Find where the given text appears and provide that cell's center as (X, Y) coordinate. 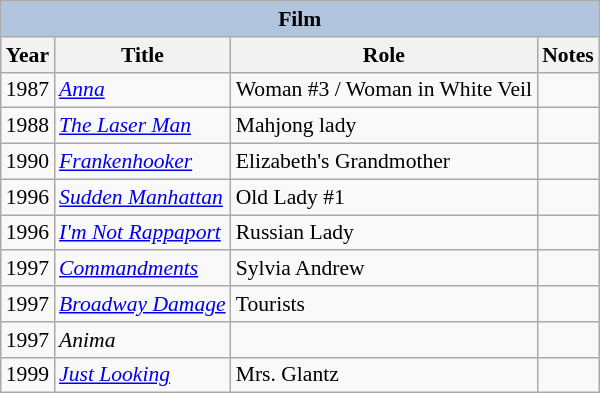
Broadway Damage (142, 304)
Russian Lady (384, 233)
1990 (28, 162)
The Laser Man (142, 126)
1999 (28, 375)
Mahjong lady (384, 126)
Woman #3 / Woman in White Veil (384, 90)
Film (300, 19)
1988 (28, 126)
Year (28, 55)
Just Looking (142, 375)
Sylvia Andrew (384, 269)
Notes (568, 55)
Anna (142, 90)
Role (384, 55)
Title (142, 55)
Commandments (142, 269)
Tourists (384, 304)
Mrs. Glantz (384, 375)
Sudden Manhattan (142, 197)
I'm Not Rappaport (142, 233)
Elizabeth's Grandmother (384, 162)
Old Lady #1 (384, 197)
Anima (142, 340)
Frankenhooker (142, 162)
1987 (28, 90)
